Detect which cell encompasses the target text, then output its (X, Y) center coordinate. 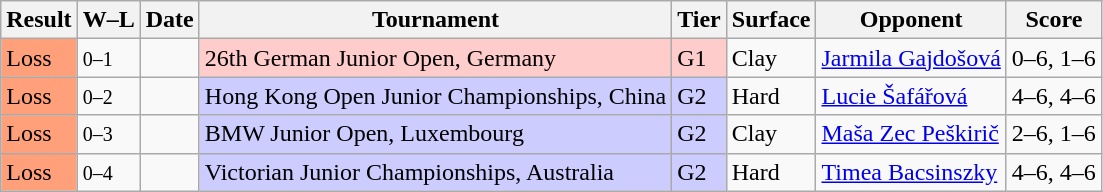
0–4 (108, 172)
Tier (700, 20)
Result (39, 20)
Jarmila Gajdošová (911, 58)
Surface (771, 20)
0–6, 1–6 (1054, 58)
0–1 (108, 58)
Score (1054, 20)
Date (170, 20)
Maša Zec Peškirič (911, 134)
26th German Junior Open, Germany (435, 58)
W–L (108, 20)
Opponent (911, 20)
Victorian Junior Championships, Australia (435, 172)
BMW Junior Open, Luxembourg (435, 134)
2–6, 1–6 (1054, 134)
Lucie Šafářová (911, 96)
Timea Bacsinszky (911, 172)
0–3 (108, 134)
Tournament (435, 20)
G1 (700, 58)
Hong Kong Open Junior Championships, China (435, 96)
0–2 (108, 96)
